Find where the given text appears and provide that cell's center as (X, Y) coordinate. 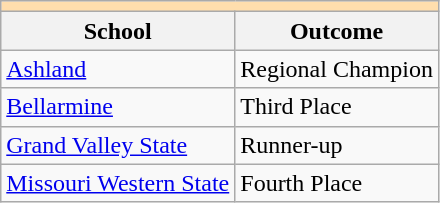
School (118, 31)
Outcome (337, 31)
Third Place (337, 107)
Grand Valley State (118, 145)
Ashland (118, 69)
Runner-up (337, 145)
Fourth Place (337, 183)
Bellarmine (118, 107)
Regional Champion (337, 69)
Missouri Western State (118, 183)
